Return (X, Y) of the center of cell containing provided text 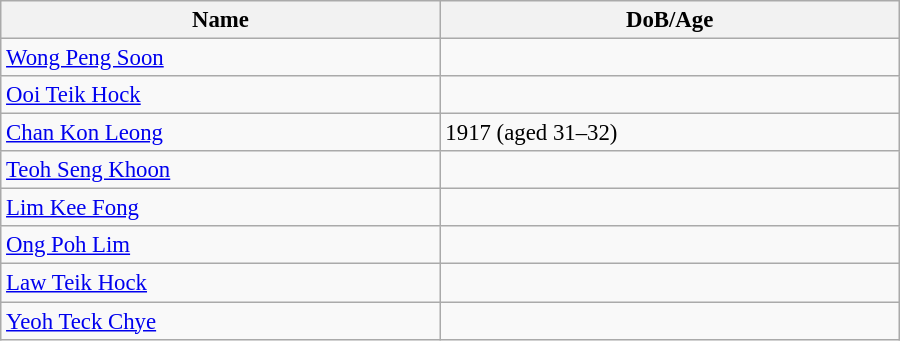
Ooi Teik Hock (220, 95)
Lim Kee Fong (220, 208)
1917 (aged 31–32) (670, 133)
Yeoh Teck Chye (220, 321)
Ong Poh Lim (220, 245)
Teoh Seng Khoon (220, 170)
Name (220, 20)
Law Teik Hock (220, 283)
DoB/Age (670, 20)
Wong Peng Soon (220, 58)
Chan Kon Leong (220, 133)
